For the text-containing cell, return its midpoint in (X, Y) coordinate format. 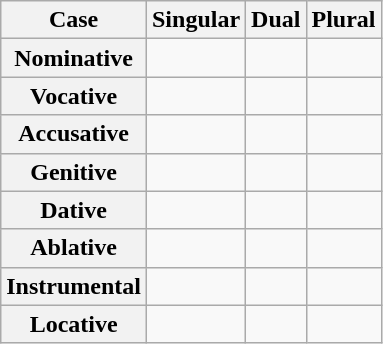
Accusative (74, 134)
Vocative (74, 96)
Genitive (74, 172)
Locative (74, 324)
Nominative (74, 58)
Dative (74, 210)
Dual (276, 20)
Singular (196, 20)
Case (74, 20)
Instrumental (74, 286)
Plural (344, 20)
Ablative (74, 248)
